Scan for the cell matching the given text and deliver its (X, Y) coordinate at center. 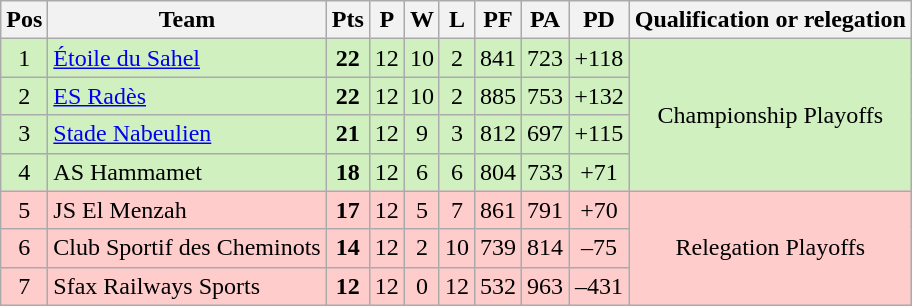
733 (546, 172)
812 (498, 134)
9 (422, 134)
861 (498, 210)
Relegation Playoffs (770, 248)
W (422, 20)
791 (546, 210)
Stade Nabeulien (187, 134)
17 (348, 210)
PA (546, 20)
723 (546, 58)
Team (187, 20)
+71 (600, 172)
Sfax Railways Sports (187, 286)
AS Hammamet (187, 172)
697 (546, 134)
753 (546, 96)
0 (422, 286)
739 (498, 248)
+70 (600, 210)
Pts (348, 20)
841 (498, 58)
ES Radès (187, 96)
–431 (600, 286)
814 (546, 248)
JS El Menzah (187, 210)
Étoile du Sahel (187, 58)
+132 (600, 96)
18 (348, 172)
963 (546, 286)
Qualification or relegation (770, 20)
Pos (24, 20)
532 (498, 286)
+115 (600, 134)
1 (24, 58)
Club Sportif des Cheminots (187, 248)
PF (498, 20)
PD (600, 20)
14 (348, 248)
804 (498, 172)
21 (348, 134)
L (456, 20)
Championship Playoffs (770, 115)
4 (24, 172)
885 (498, 96)
P (386, 20)
+118 (600, 58)
–75 (600, 248)
